Output the [x, y] coordinate of the center of the cell containing the given text.  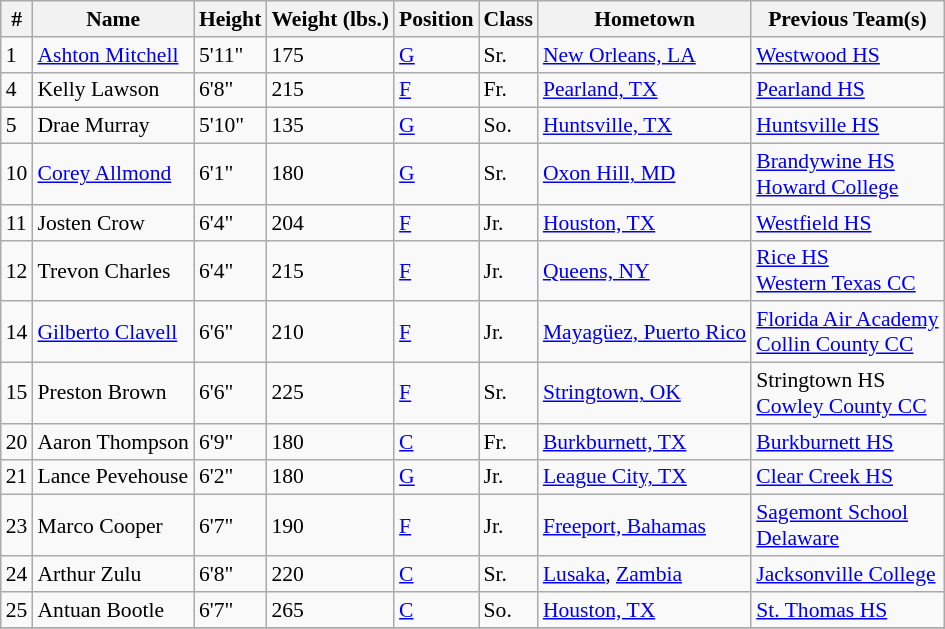
15 [17, 394]
Stringtown HSCowley County CC [847, 394]
League City, TX [644, 477]
6'1" [230, 174]
Oxon Hill, MD [644, 174]
Burkburnett HS [847, 442]
5 [17, 126]
25 [17, 610]
Class [508, 19]
24 [17, 574]
Florida Air AcademyCollin County CC [847, 332]
Pearland HS [847, 90]
Aaron Thompson [112, 442]
Gilberto Clavell [112, 332]
Trevon Charles [112, 270]
Ashton Mitchell [112, 55]
Burkburnett, TX [644, 442]
204 [330, 223]
4 [17, 90]
1 [17, 55]
135 [330, 126]
175 [330, 55]
Arthur Zulu [112, 574]
11 [17, 223]
Pearland, TX [644, 90]
Westwood HS [847, 55]
Josten Crow [112, 223]
265 [330, 610]
Clear Creek HS [847, 477]
Rice HSWestern Texas CC [847, 270]
5'11" [230, 55]
Drae Murray [112, 126]
Lance Pevehouse [112, 477]
6'2" [230, 477]
Kelly Lawson [112, 90]
10 [17, 174]
12 [17, 270]
Queens, NY [644, 270]
Preston Brown [112, 394]
Antuan Bootle [112, 610]
Brandywine HSHoward College [847, 174]
21 [17, 477]
Sagemont SchoolDelaware [847, 526]
225 [330, 394]
5'10" [230, 126]
Huntsville HS [847, 126]
Lusaka, Zambia [644, 574]
190 [330, 526]
Mayagüez, Puerto Rico [644, 332]
220 [330, 574]
# [17, 19]
Freeport, Bahamas [644, 526]
Jacksonville College [847, 574]
23 [17, 526]
Weight (lbs.) [330, 19]
Name [112, 19]
210 [330, 332]
Position [436, 19]
New Orleans, LA [644, 55]
St. Thomas HS [847, 610]
Huntsville, TX [644, 126]
Stringtown, OK [644, 394]
20 [17, 442]
Hometown [644, 19]
Corey Allmond [112, 174]
Previous Team(s) [847, 19]
Height [230, 19]
14 [17, 332]
Marco Cooper [112, 526]
Westfield HS [847, 223]
6'9" [230, 442]
